Identify which cell holds the provided text, then report its (x, y) central coordinate. 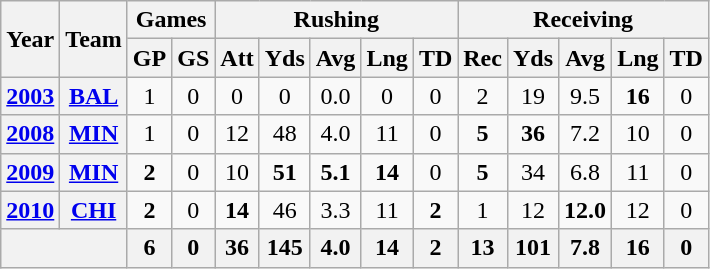
7.2 (586, 134)
BAL (94, 96)
Team (94, 39)
Att (237, 58)
2010 (30, 210)
19 (532, 96)
Rushing (336, 20)
CHI (94, 210)
0.0 (336, 96)
5.1 (336, 172)
Rec (483, 58)
145 (284, 248)
6 (149, 248)
9.5 (586, 96)
12.0 (586, 210)
48 (284, 134)
34 (532, 172)
GS (194, 58)
3.3 (336, 210)
2008 (30, 134)
Games (170, 20)
46 (284, 210)
13 (483, 248)
2003 (30, 96)
51 (284, 172)
Year (30, 39)
101 (532, 248)
2009 (30, 172)
GP (149, 58)
Receiving (584, 20)
7.8 (586, 248)
6.8 (586, 172)
